Return [X, Y] of the center of cell containing provided text 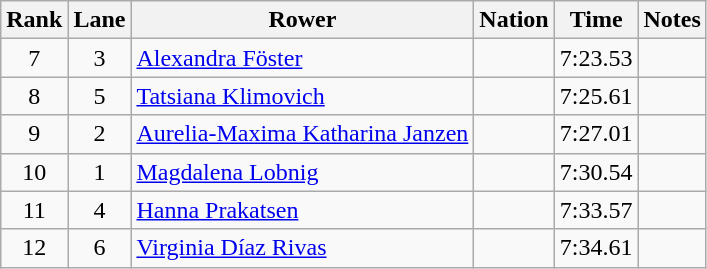
7:30.54 [596, 172]
Time [596, 20]
12 [34, 248]
Rank [34, 20]
7:27.01 [596, 134]
Alexandra Föster [302, 58]
Tatsiana Klimovich [302, 96]
Aurelia-Maxima Katharina Janzen [302, 134]
5 [100, 96]
Magdalena Lobnig [302, 172]
Rower [302, 20]
3 [100, 58]
10 [34, 172]
7:25.61 [596, 96]
7:33.57 [596, 210]
7 [34, 58]
7:23.53 [596, 58]
1 [100, 172]
Virginia Díaz Rivas [302, 248]
9 [34, 134]
11 [34, 210]
Hanna Prakatsen [302, 210]
7:34.61 [596, 248]
8 [34, 96]
Nation [514, 20]
2 [100, 134]
Lane [100, 20]
4 [100, 210]
6 [100, 248]
Notes [672, 20]
